Detect which cell encompasses the target text, then output its (x, y) center coordinate. 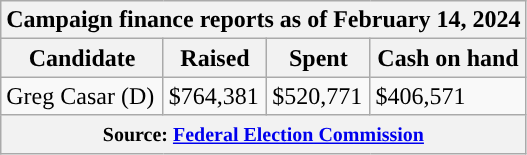
$764,381 (214, 96)
Source: Federal Election Commission (264, 134)
Spent (318, 58)
Campaign finance reports as of February 14, 2024 (264, 20)
Cash on hand (448, 58)
Raised (214, 58)
Candidate (82, 58)
Greg Casar (D) (82, 96)
$520,771 (318, 96)
$406,571 (448, 96)
